Return the (X, Y) coordinate for the center point of the cell that contains the specified text.  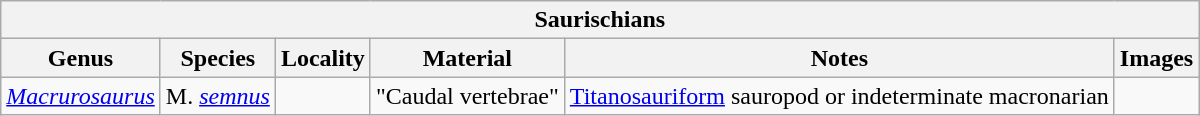
Notes (839, 58)
Species (218, 58)
Genus (81, 58)
Saurischians (600, 20)
Macrurosaurus (81, 96)
M. semnus (218, 96)
"Caudal vertebrae" (467, 96)
Material (467, 58)
Locality (322, 58)
Titanosauriform sauropod or indeterminate macronarian (839, 96)
Images (1156, 58)
